Provide the (x, y) coordinate of the cell's center where the given text is located.  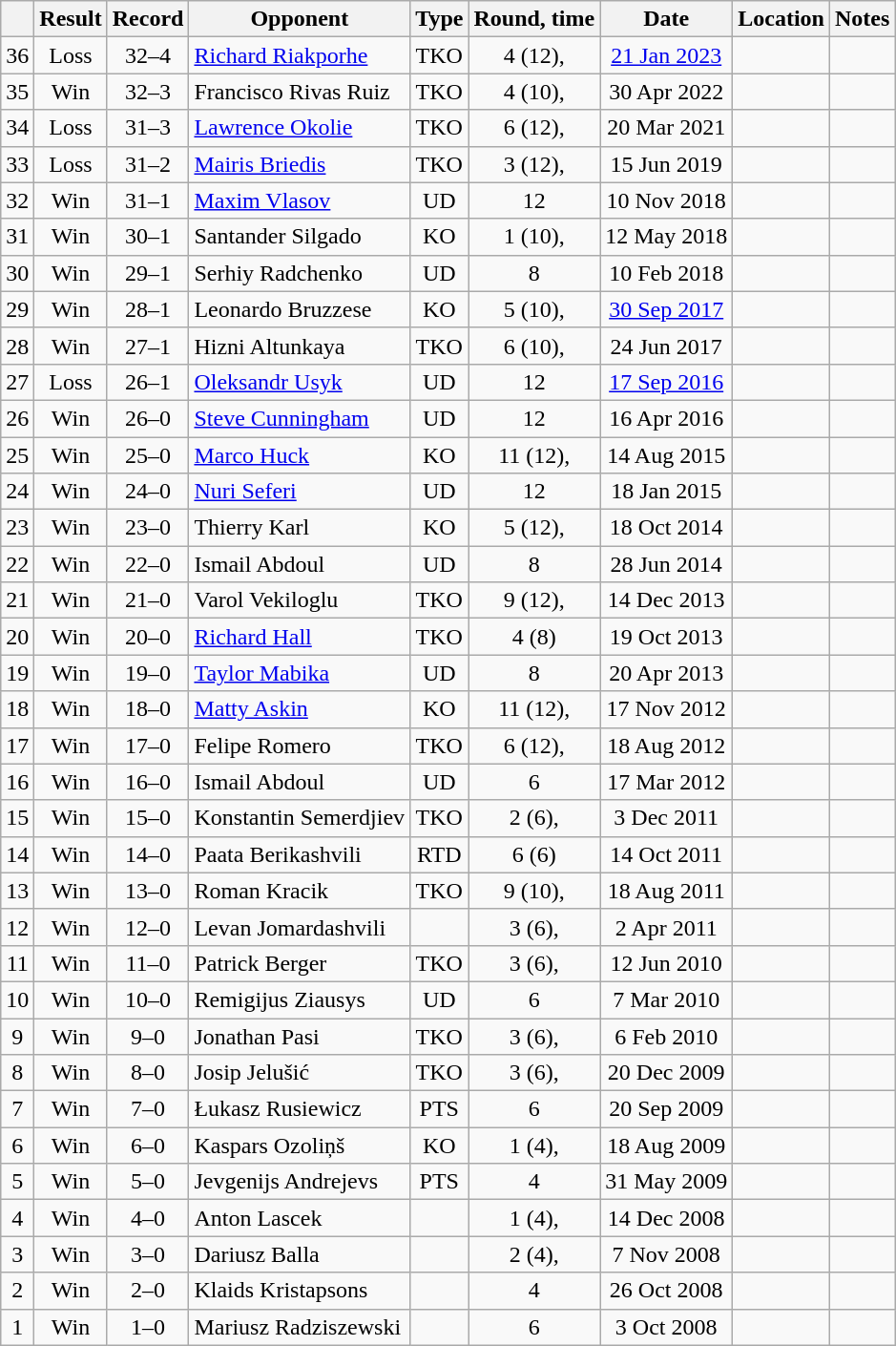
14 Aug 2015 (666, 455)
20 Mar 2021 (666, 128)
14 (17, 854)
Steve Cunningham (300, 418)
Dariusz Balla (300, 1254)
12–0 (148, 927)
18 Oct 2014 (666, 528)
Nuri Seferi (300, 492)
20 Dec 2009 (666, 1073)
22 (17, 564)
Santander Silgado (300, 237)
RTD (439, 854)
2–0 (148, 1291)
6 Feb 2010 (666, 1036)
3 Oct 2008 (666, 1327)
28–1 (148, 309)
19 (17, 673)
Kaspars Ozoliņš (300, 1146)
10 Nov 2018 (666, 200)
Taylor Mabika (300, 673)
Francisco Rivas Ruiz (300, 92)
20 Apr 2013 (666, 673)
Konstantin Semerdjiev (300, 818)
24–0 (148, 492)
31 May 2009 (666, 1182)
20 Sep 2009 (666, 1109)
Thierry Karl (300, 528)
2 (4), (534, 1254)
Felipe Romero (300, 746)
17 (17, 746)
30–1 (148, 237)
Patrick Berger (300, 963)
27 (17, 382)
Result (71, 19)
Type (439, 19)
3–0 (148, 1254)
17 Sep 2016 (666, 382)
Jonathan Pasi (300, 1036)
4 (8) (534, 637)
18 Aug 2009 (666, 1146)
4 (12), (534, 55)
1 (10), (534, 237)
17–0 (148, 746)
27–1 (148, 346)
10–0 (148, 999)
Lawrence Okolie (300, 128)
8–0 (148, 1073)
2 Apr 2011 (666, 927)
25 (17, 455)
Hizni Altunkaya (300, 346)
1–0 (148, 1327)
29 (17, 309)
Remigijus Ziausys (300, 999)
4–0 (148, 1218)
5–0 (148, 1182)
31–3 (148, 128)
6 (6) (534, 854)
31–2 (148, 164)
Mairis Briedis (300, 164)
15 (17, 818)
19–0 (148, 673)
Jevgenijs Andrejevs (300, 1182)
Josip Jelušić (300, 1073)
Paata Berikashvili (300, 854)
17 Nov 2012 (666, 709)
28 Jun 2014 (666, 564)
9–0 (148, 1036)
31 (17, 237)
1 (17, 1327)
18 Jan 2015 (666, 492)
2 (6), (534, 818)
16 (17, 782)
Serhiy Radchenko (300, 273)
Anton Lascek (300, 1218)
Matty Askin (300, 709)
13–0 (148, 891)
Levan Jomardashvili (300, 927)
35 (17, 92)
7–0 (148, 1109)
3 (12), (534, 164)
Łukasz Rusiewicz (300, 1109)
Roman Kracik (300, 891)
18–0 (148, 709)
20 (17, 637)
15–0 (148, 818)
3 (17, 1254)
Round, time (534, 19)
9 (10), (534, 891)
Marco Huck (300, 455)
Notes (862, 19)
6 (10), (534, 346)
Richard Riakporhe (300, 55)
23 (17, 528)
15 Jun 2019 (666, 164)
26–0 (148, 418)
17 Mar 2012 (666, 782)
6–0 (148, 1146)
32–4 (148, 55)
18 Aug 2011 (666, 891)
7 Nov 2008 (666, 1254)
Leonardo Bruzzese (300, 309)
14 Dec 2008 (666, 1218)
Date (666, 19)
21 Jan 2023 (666, 55)
26 Oct 2008 (666, 1291)
24 Jun 2017 (666, 346)
Varol Vekiloglu (300, 600)
Maxim Vlasov (300, 200)
14–0 (148, 854)
7 Mar 2010 (666, 999)
34 (17, 128)
5 (17, 1182)
24 (17, 492)
19 Oct 2013 (666, 637)
14 Dec 2013 (666, 600)
Opponent (300, 19)
30 Apr 2022 (666, 92)
30 Sep 2017 (666, 309)
31–1 (148, 200)
18 Aug 2012 (666, 746)
29–1 (148, 273)
32 (17, 200)
22–0 (148, 564)
Klaids Kristapsons (300, 1291)
10 (17, 999)
36 (17, 55)
Mariusz Radziszewski (300, 1327)
9 (17, 1036)
10 Feb 2018 (666, 273)
11–0 (148, 963)
7 (17, 1109)
4 (10), (534, 92)
12 Jun 2010 (666, 963)
5 (12), (534, 528)
33 (17, 164)
Richard Hall (300, 637)
21 (17, 600)
Record (148, 19)
32–3 (148, 92)
30 (17, 273)
26 (17, 418)
13 (17, 891)
20–0 (148, 637)
18 (17, 709)
25–0 (148, 455)
26–1 (148, 382)
23–0 (148, 528)
3 Dec 2011 (666, 818)
Oleksandr Usyk (300, 382)
12 May 2018 (666, 237)
16 Apr 2016 (666, 418)
Location (781, 19)
21–0 (148, 600)
5 (10), (534, 309)
14 Oct 2011 (666, 854)
11 (17, 963)
2 (17, 1291)
9 (12), (534, 600)
16–0 (148, 782)
28 (17, 346)
